Return (X, Y) of the center of cell containing provided text 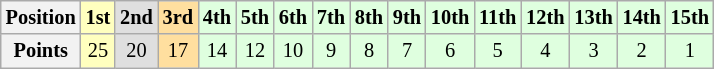
7th (331, 17)
11th (498, 17)
8th (369, 17)
Position (41, 17)
4 (545, 51)
12th (545, 17)
3 (593, 51)
1 (690, 51)
1st (98, 17)
9th (407, 17)
4th (217, 17)
12 (255, 51)
8 (369, 51)
5 (498, 51)
10 (293, 51)
25 (98, 51)
20 (136, 51)
15th (690, 17)
13th (593, 17)
17 (178, 51)
10th (450, 17)
9 (331, 51)
2nd (136, 17)
2 (642, 51)
7 (407, 51)
5th (255, 17)
6 (450, 51)
3rd (178, 17)
Points (41, 51)
6th (293, 17)
14 (217, 51)
14th (642, 17)
